For the text-containing cell, return its midpoint in (X, Y) coordinate format. 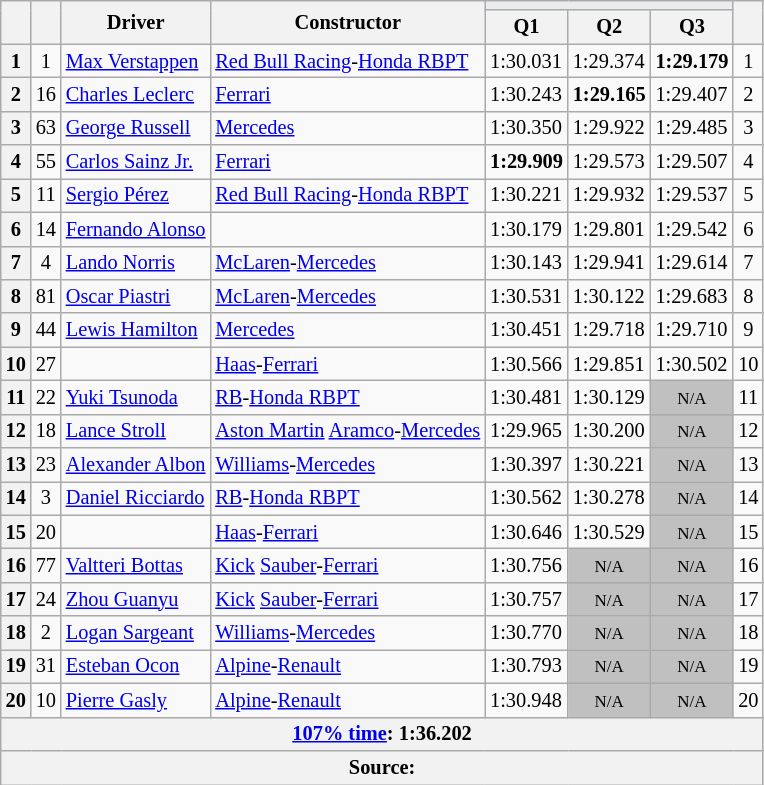
1:29.851 (610, 364)
1:30.756 (526, 565)
1:30.529 (610, 532)
107% time: 1:36.202 (382, 734)
24 (46, 599)
1:29.407 (692, 94)
1:30.278 (610, 498)
Yuki Tsunoda (136, 397)
Alexander Albon (136, 465)
1:30.562 (526, 498)
1:29.718 (610, 330)
Carlos Sainz Jr. (136, 162)
Valtteri Bottas (136, 565)
1:29.922 (610, 128)
1:30.350 (526, 128)
Q2 (610, 27)
1:29.573 (610, 162)
Q1 (526, 27)
Driver (136, 22)
1:29.374 (610, 61)
Logan Sargeant (136, 633)
1:30.502 (692, 364)
1:29.485 (692, 128)
1:30.122 (610, 296)
Pierre Gasly (136, 700)
1:29.179 (692, 61)
Fernando Alonso (136, 229)
1:30.566 (526, 364)
Constructor (348, 22)
Aston Martin Aramco-Mercedes (348, 431)
31 (46, 666)
1:30.179 (526, 229)
1:30.531 (526, 296)
22 (46, 397)
63 (46, 128)
George Russell (136, 128)
Max Verstappen (136, 61)
Lando Norris (136, 263)
1:29.932 (610, 195)
Charles Leclerc (136, 94)
1:29.683 (692, 296)
1:30.948 (526, 700)
1:29.941 (610, 263)
77 (46, 565)
1:30.129 (610, 397)
1:30.481 (526, 397)
1:30.646 (526, 532)
1:30.757 (526, 599)
1:30.770 (526, 633)
1:29.614 (692, 263)
1:29.165 (610, 94)
Sergio Pérez (136, 195)
27 (46, 364)
Zhou Guanyu (136, 599)
1:30.143 (526, 263)
Daniel Ricciardo (136, 498)
1:29.801 (610, 229)
1:30.031 (526, 61)
23 (46, 465)
44 (46, 330)
1:29.965 (526, 431)
Esteban Ocon (136, 666)
1:29.507 (692, 162)
Source: (382, 767)
1:30.243 (526, 94)
Lance Stroll (136, 431)
1:29.909 (526, 162)
Lewis Hamilton (136, 330)
1:29.542 (692, 229)
1:30.793 (526, 666)
1:29.710 (692, 330)
81 (46, 296)
1:30.200 (610, 431)
Q3 (692, 27)
1:29.537 (692, 195)
55 (46, 162)
1:30.451 (526, 330)
Oscar Piastri (136, 296)
1:30.397 (526, 465)
